Search for the cell housing the specified text and yield its [x, y] center coordinate. 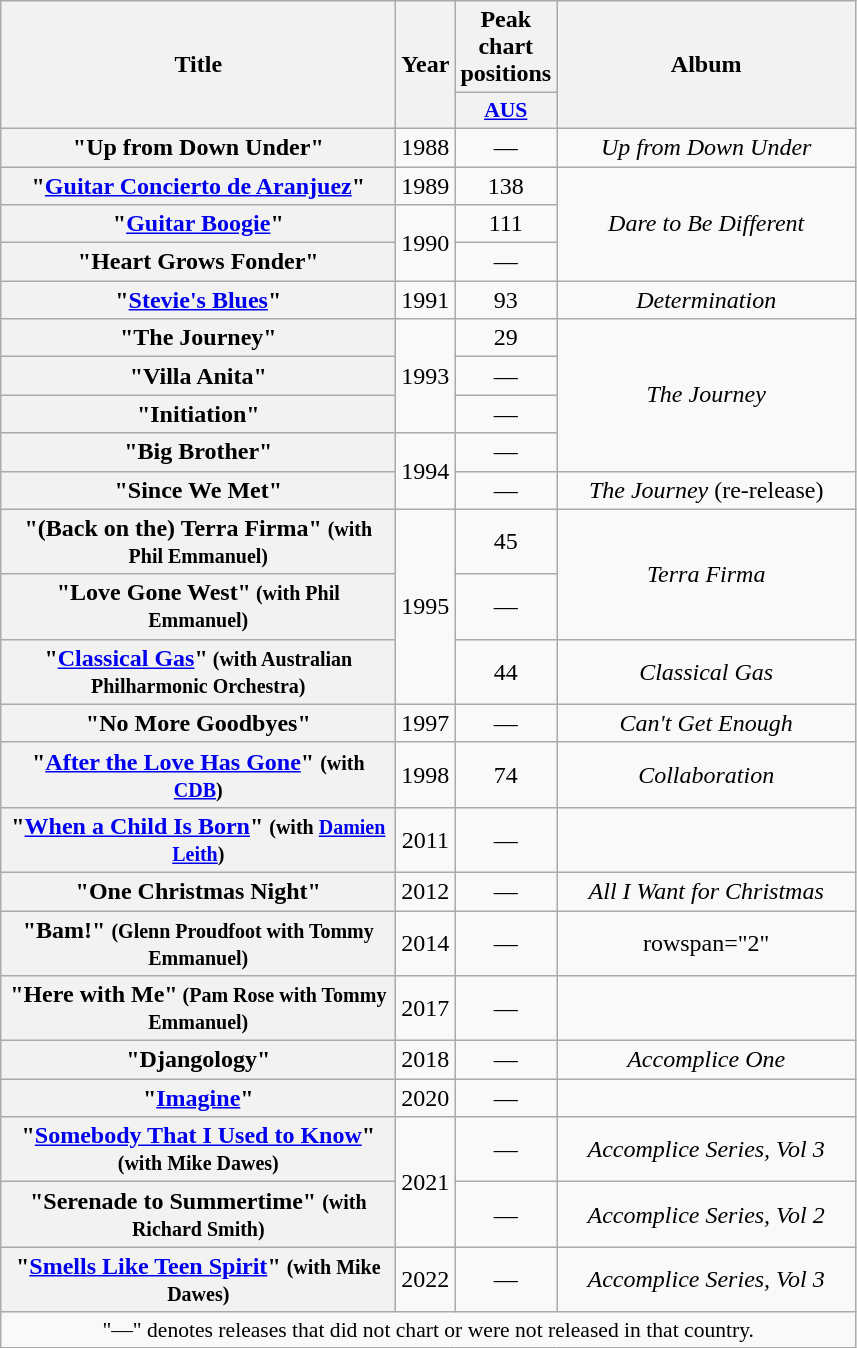
1994 [426, 471]
"Guitar Boogie" [198, 224]
Can't Get Enough [706, 723]
"When a Child Is Born" (with Damien Leith) [198, 840]
"Classical Gas" (with Australian Philharmonic Orchestra) [198, 672]
74 [506, 774]
"Since We Met" [198, 490]
2017 [426, 1008]
1998 [426, 774]
Terra Firma [706, 574]
2012 [426, 891]
"Big Brother" [198, 452]
"After the Love Has Gone" (with CDB) [198, 774]
1995 [426, 606]
"Somebody That I Used to Know" (with Mike Dawes) [198, 1150]
2020 [426, 1098]
Up from Down Under [706, 147]
Determination [706, 300]
"Up from Down Under" [198, 147]
"No More Goodbyes" [198, 723]
2018 [426, 1060]
2021 [426, 1182]
"Villa Anita" [198, 376]
29 [506, 338]
1989 [426, 185]
"—" denotes releases that did not chart or were not released in that country. [428, 1330]
1991 [426, 300]
Accomplice Series, Vol 2 [706, 1214]
"Guitar Concierto de Aranjuez" [198, 185]
93 [506, 300]
Classical Gas [706, 672]
"Serenade to Summertime" (with Richard Smith) [198, 1214]
"Love Gone West" (with Phil Emmanuel) [198, 606]
"Initiation" [198, 414]
2014 [426, 942]
AUS [506, 111]
"Smells Like Teen Spirit" (with Mike Dawes) [198, 1280]
"One Christmas Night" [198, 891]
1990 [426, 243]
111 [506, 224]
44 [506, 672]
"Stevie's Blues" [198, 300]
"Djangology" [198, 1060]
Collaboration [706, 774]
"The Journey" [198, 338]
45 [506, 542]
138 [506, 185]
Year [426, 65]
Title [198, 65]
Accomplice One [706, 1060]
2011 [426, 840]
"Heart Grows Fonder" [198, 262]
"Here with Me" (Pam Rose with Tommy Emmanuel) [198, 1008]
1997 [426, 723]
"Imagine" [198, 1098]
"Bam!" (Glenn Proudfoot with Tommy Emmanuel) [198, 942]
The Journey (re-release) [706, 490]
Peak chart positions [506, 47]
All I Want for Christmas [706, 891]
2022 [426, 1280]
Dare to Be Different [706, 223]
"(Back on the) Terra Firma" (with Phil Emmanuel) [198, 542]
1993 [426, 376]
The Journey [706, 395]
1988 [426, 147]
Album [706, 65]
rowspan="2" [706, 942]
